Return [x, y] of the center of cell containing provided text 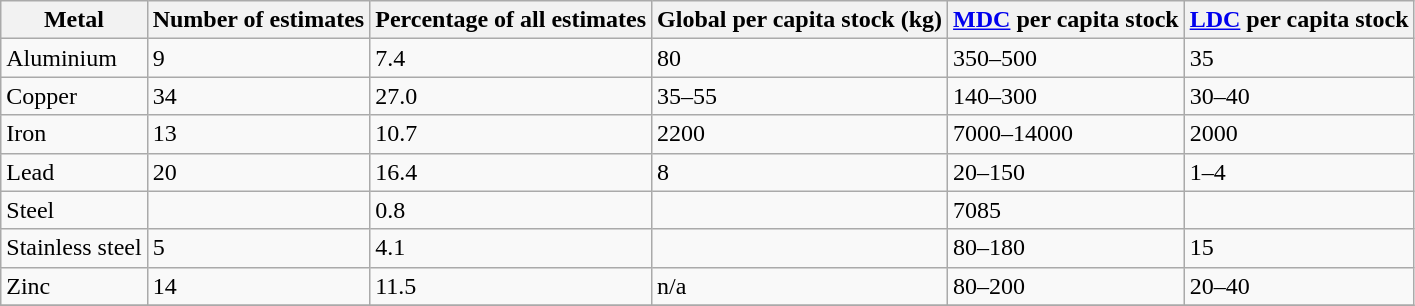
8 [800, 172]
35–55 [800, 96]
1–4 [1299, 172]
140–300 [1066, 96]
11.5 [511, 286]
350–500 [1066, 58]
5 [258, 248]
13 [258, 134]
16.4 [511, 172]
Metal [74, 20]
Zinc [74, 286]
27.0 [511, 96]
20–40 [1299, 286]
Lead [74, 172]
20–150 [1066, 172]
2000 [1299, 134]
80–180 [1066, 248]
7.4 [511, 58]
Iron [74, 134]
Copper [74, 96]
0.8 [511, 210]
80 [800, 58]
Number of estimates [258, 20]
2200 [800, 134]
Aluminium [74, 58]
7000–14000 [1066, 134]
10.7 [511, 134]
80–200 [1066, 286]
Steel [74, 210]
7085 [1066, 210]
MDC per capita stock [1066, 20]
4.1 [511, 248]
LDC per capita stock [1299, 20]
14 [258, 286]
30–40 [1299, 96]
20 [258, 172]
Global per capita stock (kg) [800, 20]
Stainless steel [74, 248]
Percentage of all estimates [511, 20]
n/a [800, 286]
15 [1299, 248]
34 [258, 96]
9 [258, 58]
35 [1299, 58]
